For the text-containing cell, return its midpoint in [x, y] coordinate format. 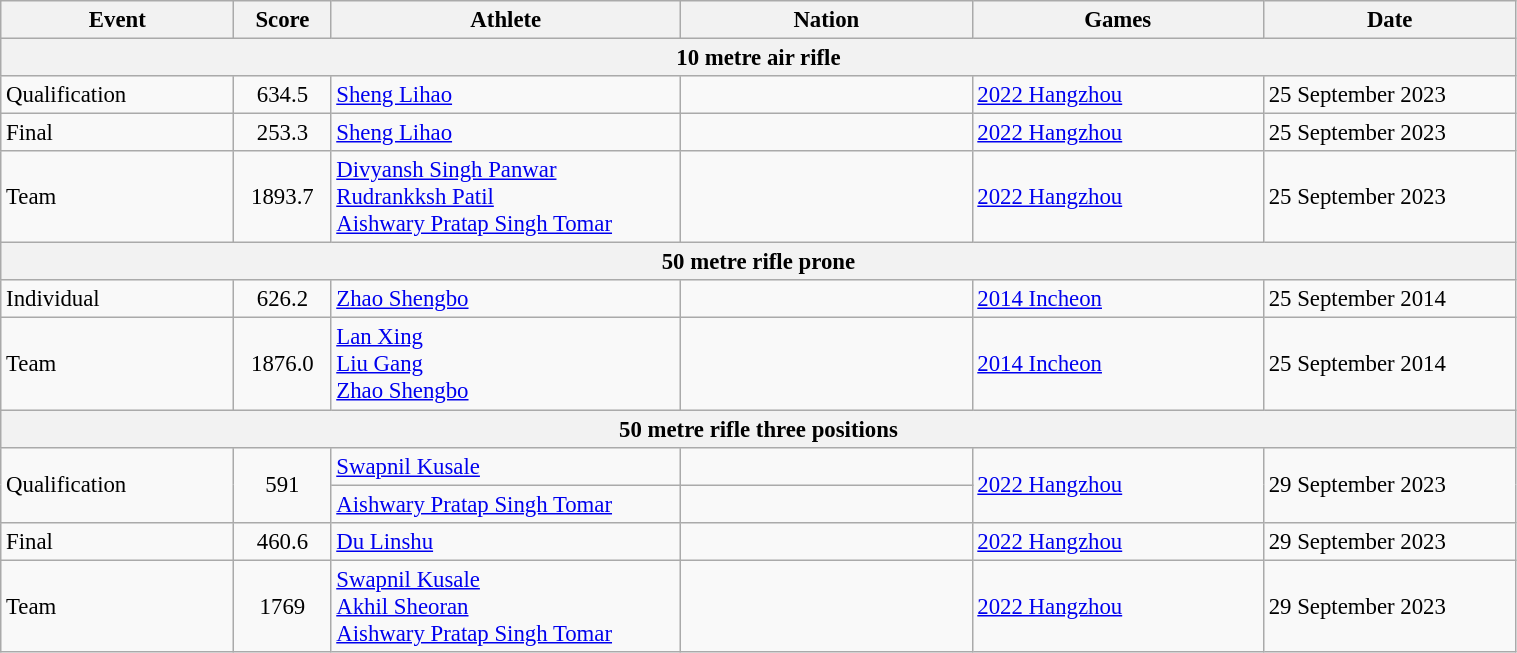
634.5 [282, 95]
591 [282, 484]
10 metre air rifle [758, 58]
Aishwary Pratap Singh Tomar [506, 504]
Nation [826, 20]
50 metre rifle three positions [758, 429]
253.3 [282, 133]
Swapnil Kusale [506, 466]
460.6 [282, 541]
Divyansh Singh PanwarRudrankksh PatilAishwary Pratap Singh Tomar [506, 197]
Athlete [506, 20]
1769 [282, 606]
Swapnil KusaleAkhil SheoranAishwary Pratap Singh Tomar [506, 606]
Individual [118, 299]
626.2 [282, 299]
50 metre rifle prone [758, 262]
Event [118, 20]
1893.7 [282, 197]
Lan XingLiu GangZhao Shengbo [506, 364]
1876.0 [282, 364]
Zhao Shengbo [506, 299]
Date [1390, 20]
Score [282, 20]
Games [1118, 20]
Du Linshu [506, 541]
